Identify which cell holds the provided text, then report its (x, y) central coordinate. 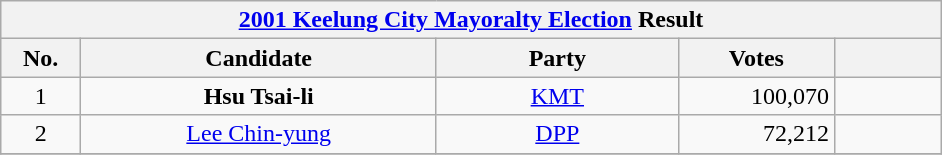
DPP (557, 134)
2001 Keelung City Mayoralty Election Result (470, 20)
72,212 (756, 134)
Candidate (259, 58)
Party (557, 58)
100,070 (756, 96)
KMT (557, 96)
Lee Chin-yung (259, 134)
No. (40, 58)
Hsu Tsai-li (259, 96)
2 (40, 134)
1 (40, 96)
Votes (756, 58)
